Search for the cell housing the specified text and yield its (x, y) center coordinate. 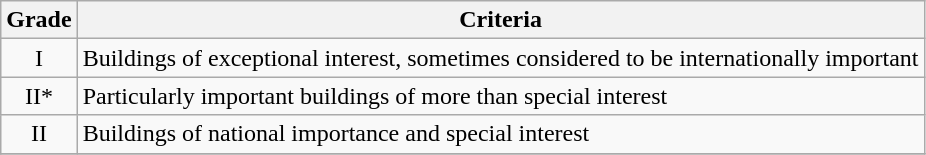
Criteria (500, 20)
II* (39, 96)
II (39, 134)
Particularly important buildings of more than special interest (500, 96)
Grade (39, 20)
I (39, 58)
Buildings of national importance and special interest (500, 134)
Buildings of exceptional interest, sometimes considered to be internationally important (500, 58)
